Determine the (x, y) coordinate at the center of the cell enclosing the given text.  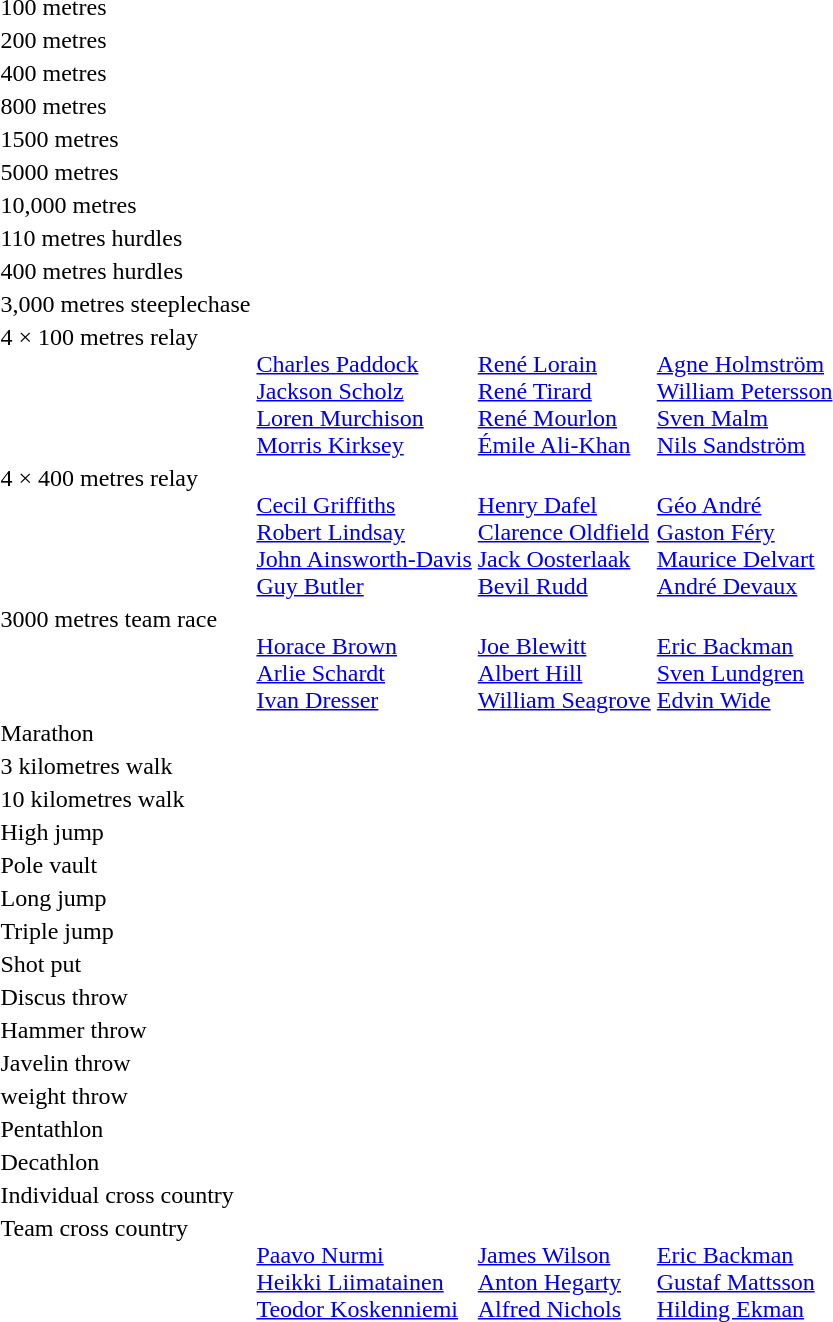
Henry DafelClarence OldfieldJack OosterlaakBevil Rudd (564, 532)
René LorainRené TirardRené MourlonÉmile Ali-Khan (564, 391)
Charles PaddockJackson ScholzLoren MurchisonMorris Kirksey (364, 391)
Horace BrownArlie SchardtIvan Dresser (364, 660)
Joe BlewittAlbert HillWilliam Seagrove (564, 660)
Cecil GriffithsRobert LindsayJohn Ainsworth-DavisGuy Butler (364, 532)
